For the text-containing cell, return its midpoint in (x, y) coordinate format. 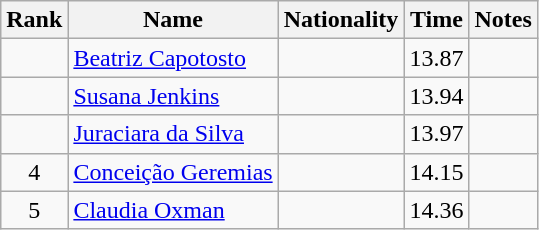
14.15 (436, 172)
Time (436, 20)
Claudia Oxman (173, 210)
13.97 (436, 134)
Nationality (341, 20)
Notes (503, 20)
Conceição Geremias (173, 172)
13.94 (436, 96)
5 (34, 210)
4 (34, 172)
13.87 (436, 58)
Name (173, 20)
Susana Jenkins (173, 96)
14.36 (436, 210)
Juraciara da Silva (173, 134)
Rank (34, 20)
Beatriz Capotosto (173, 58)
